From the cell containing the given text, extract its center point as (x, y) coordinate. 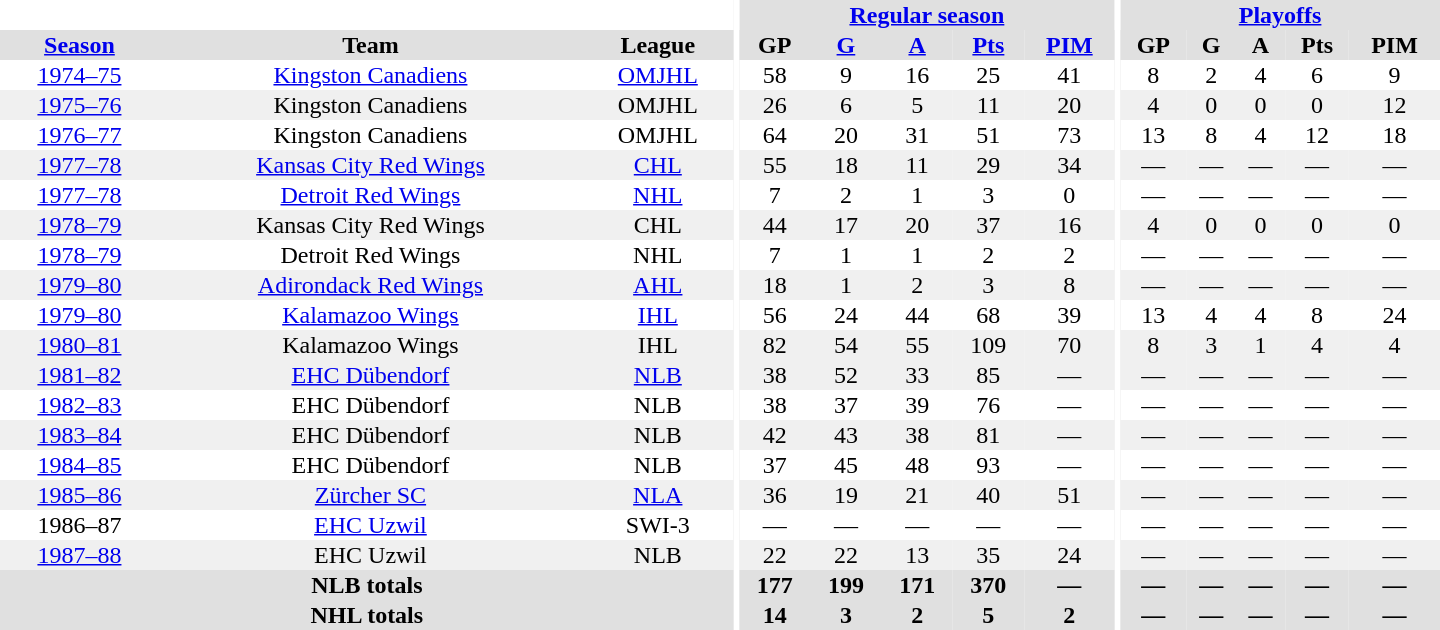
25 (988, 75)
19 (846, 495)
1983–84 (80, 435)
Zürcher SC (370, 495)
21 (918, 495)
SWI-3 (658, 525)
1982–83 (80, 405)
370 (988, 585)
17 (846, 225)
73 (1070, 135)
109 (988, 345)
177 (774, 585)
1980–81 (80, 345)
AHL (658, 285)
1976–77 (80, 135)
33 (918, 375)
82 (774, 345)
35 (988, 555)
199 (846, 585)
1986–87 (80, 525)
Season (80, 45)
36 (774, 495)
70 (1070, 345)
41 (1070, 75)
Team (370, 45)
NHL totals (367, 615)
NLA (658, 495)
48 (918, 465)
43 (846, 435)
1987–88 (80, 555)
64 (774, 135)
85 (988, 375)
Playoffs (1280, 15)
76 (988, 405)
34 (1070, 165)
68 (988, 315)
NLB totals (367, 585)
81 (988, 435)
Regular season (927, 15)
56 (774, 315)
14 (774, 615)
26 (774, 105)
1975–76 (80, 105)
40 (988, 495)
1974–75 (80, 75)
1985–86 (80, 495)
1981–82 (80, 375)
League (658, 45)
1984–85 (80, 465)
29 (988, 165)
171 (918, 585)
54 (846, 345)
93 (988, 465)
31 (918, 135)
45 (846, 465)
Adirondack Red Wings (370, 285)
58 (774, 75)
42 (774, 435)
52 (846, 375)
